Locate the cell with the specified text and output its (X, Y) center coordinate. 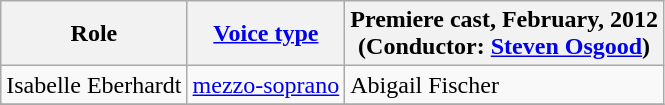
Abigail Fischer (504, 85)
Isabelle Eberhardt (94, 85)
Premiere cast, February, 2012(Conductor: Steven Osgood) (504, 34)
mezzo-soprano (266, 85)
Role (94, 34)
Voice type (266, 34)
